From the cell containing the given text, extract its center point as [x, y] coordinate. 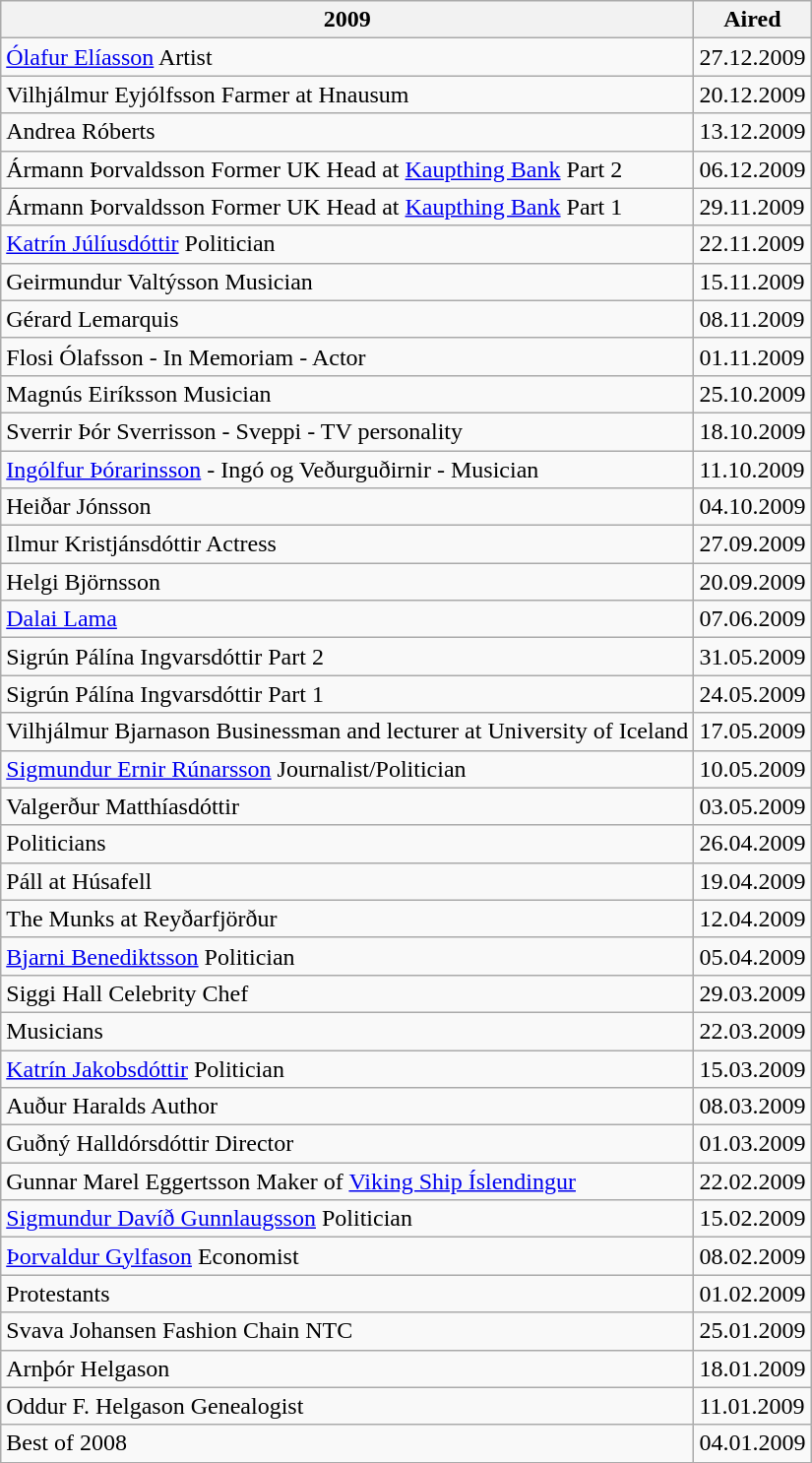
Politicians [347, 844]
Guðný Halldórsdóttir Director [347, 1144]
29.11.2009 [752, 207]
Gunnar Marel Eggertsson Maker of Viking Ship Íslendingur [347, 1181]
Dalai Lama [347, 619]
Arnþór Helgason [347, 1368]
Ingólfur Þórarinsson - Ingó og Veðurguðirnir - Musician [347, 470]
Flosi Ólafsson - In Memoriam - Actor [347, 356]
Auður Haralds Author [347, 1107]
Sigmundur Davíð Gunnlaugsson Politician [347, 1219]
18.01.2009 [752, 1368]
04.10.2009 [752, 507]
18.10.2009 [752, 431]
Andrea Róberts [347, 132]
Oddur F. Helgason Genealogist [347, 1406]
08.03.2009 [752, 1107]
Sigrún Pálína Ingvarsdóttir Part 2 [347, 657]
24.05.2009 [752, 694]
20.12.2009 [752, 95]
Musicians [347, 1031]
Valgerður Matthíasdóttir [347, 806]
08.02.2009 [752, 1256]
20.09.2009 [752, 582]
26.04.2009 [752, 844]
Sverrir Þór Sverrisson - Sveppi - TV personality [347, 431]
04.01.2009 [752, 1443]
Sigmundur Ernir Rúnarsson Journalist/Politician [347, 769]
01.11.2009 [752, 356]
Geirmundur Valtýsson Musician [347, 282]
Aired [752, 20]
Magnús Eiríksson Musician [347, 394]
Katrín Júlíusdóttir Politician [347, 244]
22.02.2009 [752, 1181]
Ólafur Elíasson Artist [347, 57]
Þorvaldur Gylfason Economist [347, 1256]
Sigrún Pálína Ingvarsdóttir Part 1 [347, 694]
22.11.2009 [752, 244]
15.03.2009 [752, 1068]
Ármann Þorvaldsson Former UK Head at Kaupthing Bank Part 2 [347, 169]
17.05.2009 [752, 731]
Vilhjálmur Eyjólfsson Farmer at Hnausum [347, 95]
Heiðar Jónsson [347, 507]
Páll at Húsafell [347, 881]
06.12.2009 [752, 169]
07.06.2009 [752, 619]
15.11.2009 [752, 282]
05.04.2009 [752, 956]
01.03.2009 [752, 1144]
Ármann Þorvaldsson Former UK Head at Kaupthing Bank Part 1 [347, 207]
11.01.2009 [752, 1406]
Helgi Björnsson [347, 582]
03.05.2009 [752, 806]
15.02.2009 [752, 1219]
Svava Johansen Fashion Chain NTC [347, 1331]
13.12.2009 [752, 132]
The Munks at Reyðarfjörður [347, 919]
19.04.2009 [752, 881]
11.10.2009 [752, 470]
Bjarni Benediktsson Politician [347, 956]
Siggi Hall Celebrity Chef [347, 993]
Protestants [347, 1294]
Best of 2008 [347, 1443]
25.10.2009 [752, 394]
25.01.2009 [752, 1331]
27.12.2009 [752, 57]
08.11.2009 [752, 319]
01.02.2009 [752, 1294]
22.03.2009 [752, 1031]
12.04.2009 [752, 919]
29.03.2009 [752, 993]
31.05.2009 [752, 657]
2009 [347, 20]
27.09.2009 [752, 544]
Ilmur Kristjánsdóttir Actress [347, 544]
Vilhjálmur Bjarnason Businessman and lecturer at University of Iceland [347, 731]
Katrín Jakobsdóttir Politician [347, 1068]
Gérard Lemarquis [347, 319]
10.05.2009 [752, 769]
